Pinpoint the cell where the given text exists, returning its (X, Y) midpoint coordinate. 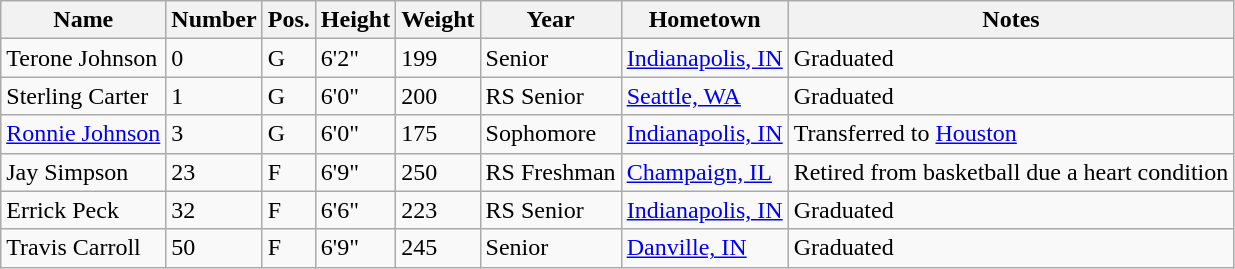
Sterling Carter (84, 96)
Champaign, IL (704, 172)
RS Freshman (550, 172)
Danville, IN (704, 248)
Sophomore (550, 134)
Seattle, WA (704, 96)
Ronnie Johnson (84, 134)
6'2" (355, 58)
175 (438, 134)
Notes (1011, 20)
Year (550, 20)
Errick Peck (84, 210)
Hometown (704, 20)
Name (84, 20)
50 (214, 248)
223 (438, 210)
Height (355, 20)
3 (214, 134)
Pos. (288, 20)
Transferred to Houston (1011, 134)
245 (438, 248)
200 (438, 96)
Retired from basketball due a heart condition (1011, 172)
199 (438, 58)
250 (438, 172)
Weight (438, 20)
32 (214, 210)
Jay Simpson (84, 172)
23 (214, 172)
Terone Johnson (84, 58)
0 (214, 58)
Travis Carroll (84, 248)
6'6" (355, 210)
1 (214, 96)
Number (214, 20)
